Scan for the cell matching the given text and deliver its [x, y] coordinate at center. 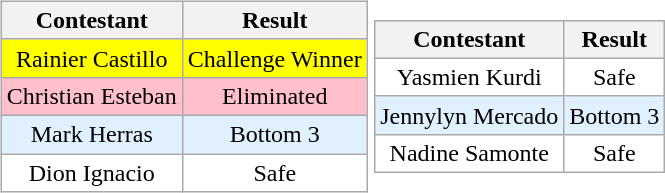
Challenge Winner [274, 58]
Jennylyn Mercado [470, 115]
Eliminated [274, 96]
Mark Herras [92, 134]
Yasmien Kurdi [470, 77]
Christian Esteban [92, 96]
Dion Ignacio [92, 173]
Nadine Samonte [470, 153]
Rainier Castillo [92, 58]
